Provide the [X, Y] coordinate of the cell's center where the given text is located.  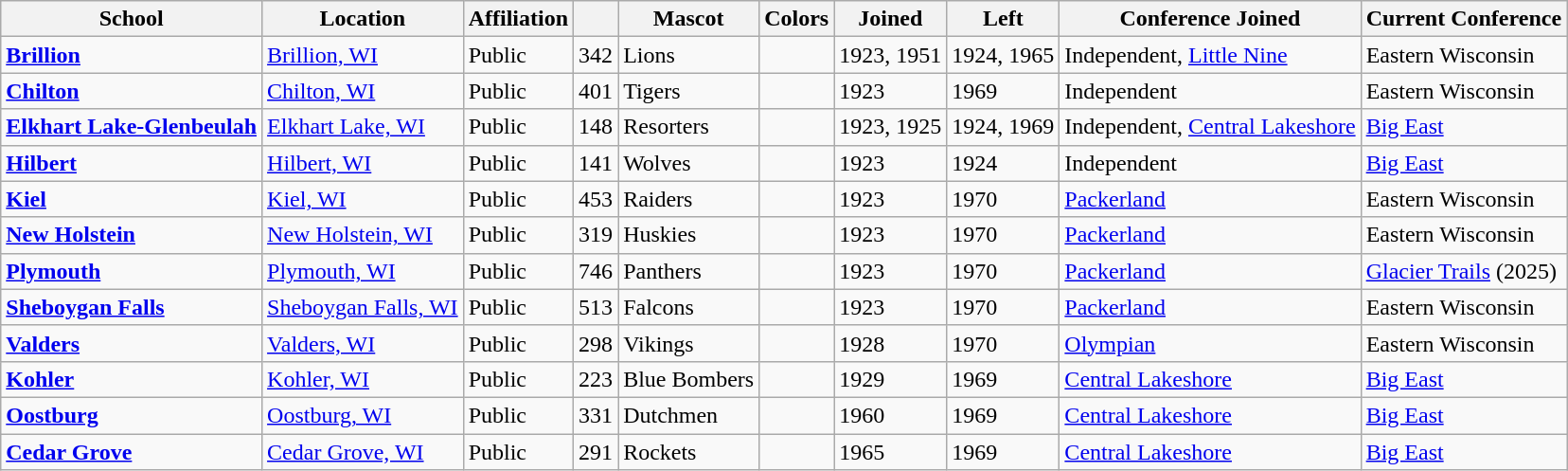
1960 [890, 415]
141 [597, 163]
Oostburg, WI [364, 415]
Glacier Trails (2025) [1464, 271]
Current Conference [1464, 19]
223 [597, 379]
1965 [890, 452]
Elkhart Lake, WI [364, 127]
Kohler, WI [364, 379]
Kiel, WI [364, 199]
Chilton [132, 91]
Joined [890, 19]
Plymouth, WI [364, 271]
School [132, 19]
1924, 1969 [1004, 127]
Independent, Little Nine [1210, 55]
Brillion, WI [364, 55]
342 [597, 55]
Plymouth [132, 271]
Location [364, 19]
291 [597, 452]
319 [597, 235]
Raiders [689, 199]
Conference Joined [1210, 19]
New Holstein, WI [364, 235]
Affiliation [518, 19]
Valders [132, 343]
Vikings [689, 343]
Tigers [689, 91]
Rockets [689, 452]
1923, 1951 [890, 55]
746 [597, 271]
Elkhart Lake-Glenbeulah [132, 127]
1924 [1004, 163]
298 [597, 343]
Sheboygan Falls [132, 307]
Panthers [689, 271]
1924, 1965 [1004, 55]
Lions [689, 55]
Kohler [132, 379]
1929 [890, 379]
Dutchmen [689, 415]
331 [597, 415]
513 [597, 307]
Oostburg [132, 415]
Chilton, WI [364, 91]
148 [597, 127]
Mascot [689, 19]
Olympian [1210, 343]
Cedar Grove [132, 452]
Left [1004, 19]
Cedar Grove, WI [364, 452]
401 [597, 91]
New Holstein [132, 235]
1928 [890, 343]
Valders, WI [364, 343]
1923, 1925 [890, 127]
Blue Bombers [689, 379]
Sheboygan Falls, WI [364, 307]
Colors [797, 19]
Wolves [689, 163]
Brillion [132, 55]
Falcons [689, 307]
Huskies [689, 235]
453 [597, 199]
Hilbert [132, 163]
Kiel [132, 199]
Hilbert, WI [364, 163]
Resorters [689, 127]
Independent, Central Lakeshore [1210, 127]
